From the cell containing the given text, extract its center point as (x, y) coordinate. 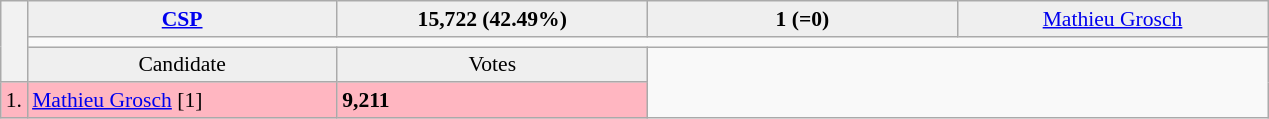
CSP (182, 19)
15,722 (42.49%) (492, 19)
Votes (492, 65)
Mathieu Grosch (1112, 19)
Candidate (182, 65)
1 (=0) (802, 19)
1. (14, 101)
Mathieu Grosch [1] (182, 101)
9,211 (492, 101)
